Capture the cell that displays the provided text and extract its [x, y] central coordinate. 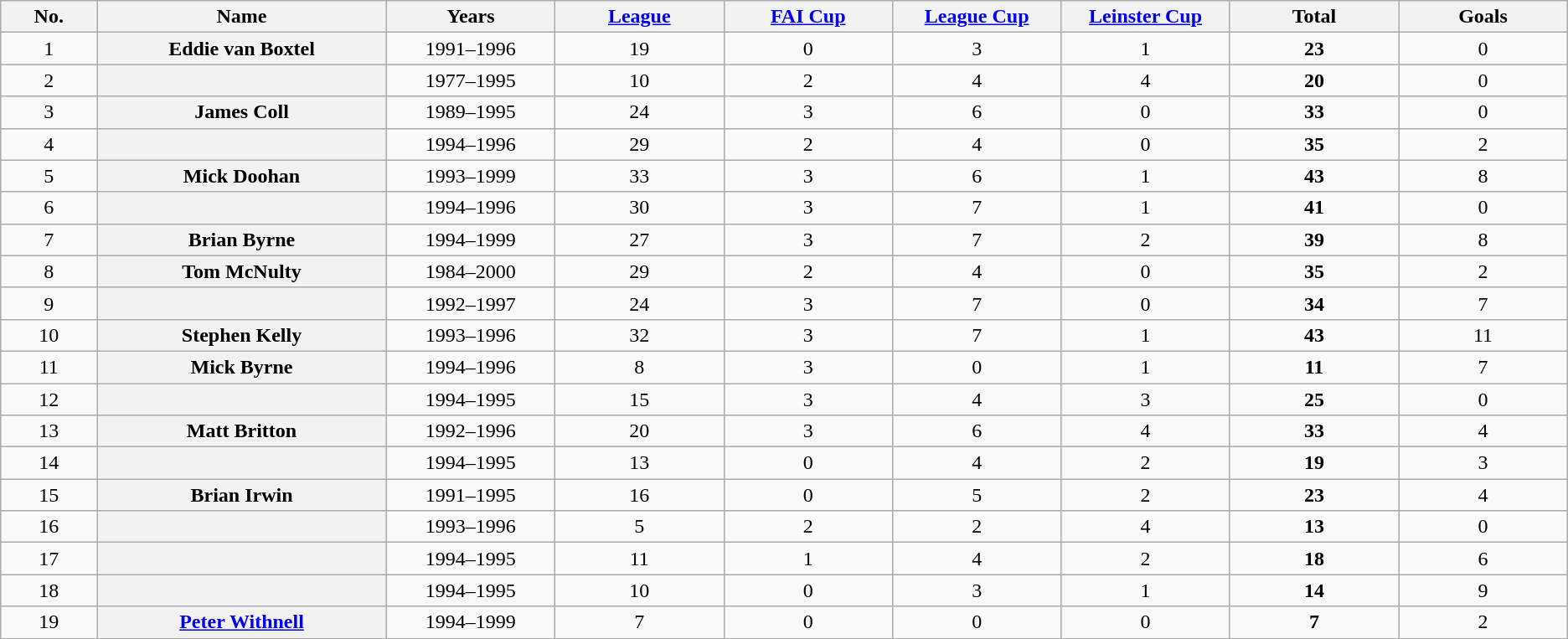
Name [241, 17]
30 [640, 208]
25 [1313, 399]
39 [1313, 240]
Goals [1483, 17]
Brian Irwin [241, 495]
1984–2000 [471, 271]
1992–1996 [471, 431]
12 [49, 399]
1991–1995 [471, 495]
League Cup [977, 17]
Mick Doohan [241, 176]
Matt Britton [241, 431]
1993–1999 [471, 176]
Peter Withnell [241, 622]
1977–1995 [471, 80]
Eddie van Boxtel [241, 49]
27 [640, 240]
James Coll [241, 112]
17 [49, 559]
41 [1313, 208]
No. [49, 17]
Brian Byrne [241, 240]
League [640, 17]
Stephen Kelly [241, 335]
1989–1995 [471, 112]
Years [471, 17]
FAI Cup [807, 17]
Mick Byrne [241, 367]
1992–1997 [471, 303]
Tom McNulty [241, 271]
Total [1313, 17]
32 [640, 335]
Leinster Cup [1146, 17]
1991–1996 [471, 49]
34 [1313, 303]
